Find where the given text appears and provide that cell's center as [X, Y] coordinate. 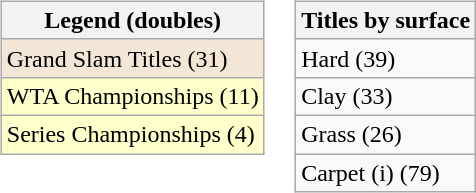
Titles by surface [386, 20]
Legend (doubles) [132, 20]
Grass (26) [386, 134]
Clay (33) [386, 96]
WTA Championships (11) [132, 96]
Hard (39) [386, 58]
Series Championships (4) [132, 134]
Grand Slam Titles (31) [132, 58]
Carpet (i) (79) [386, 173]
